Find where the given text appears and provide that cell's center as (x, y) coordinate. 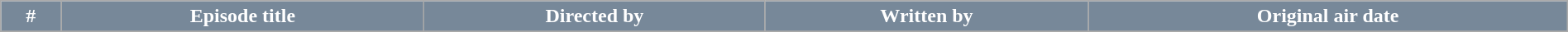
Directed by (595, 16)
Written by (926, 16)
Original air date (1328, 16)
Episode title (243, 16)
# (31, 16)
